Provide the (X, Y) coordinate of the cell's center where the given text is located.  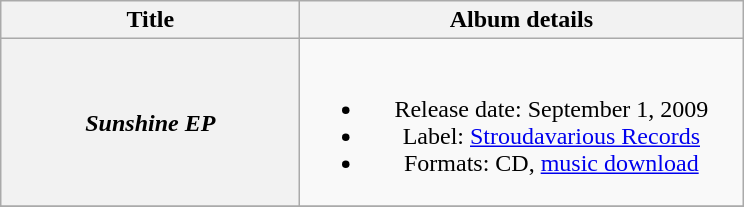
Sunshine EP (150, 122)
Title (150, 20)
Album details (522, 20)
Release date: September 1, 2009Label: Stroudavarious RecordsFormats: CD, music download (522, 122)
